Find where the given text appears and provide that cell's center as (x, y) coordinate. 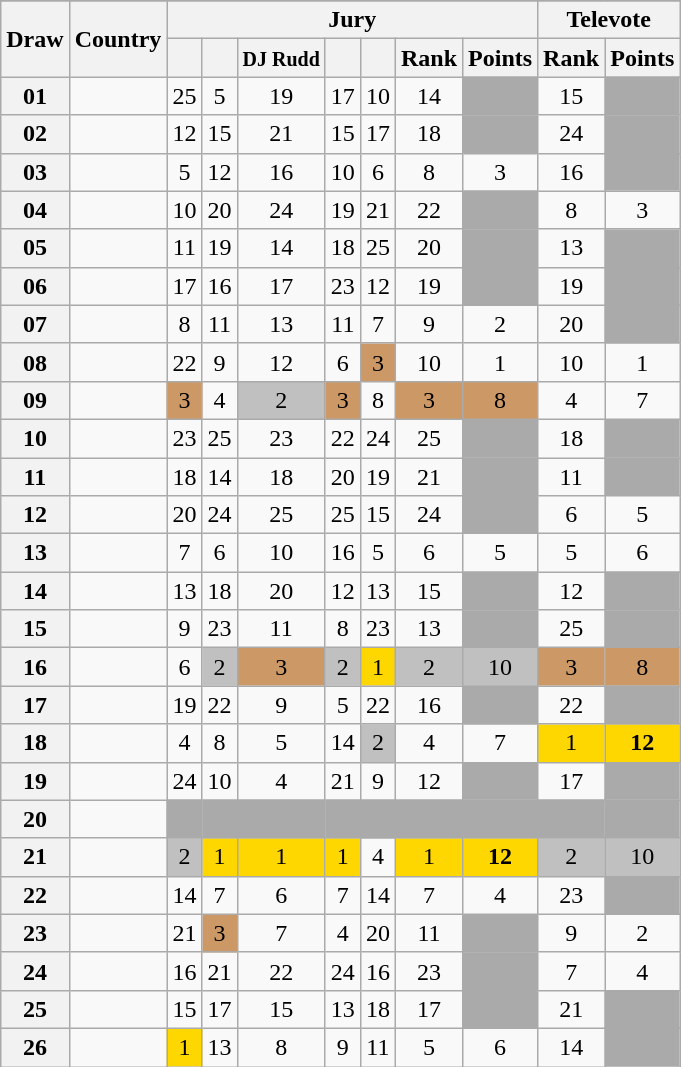
Televote (609, 20)
Jury (352, 20)
07 (35, 324)
04 (35, 210)
26 (35, 1047)
05 (35, 248)
08 (35, 362)
03 (35, 172)
Country (118, 39)
06 (35, 286)
09 (35, 400)
DJ Rudd (281, 58)
Draw (35, 39)
01 (35, 96)
02 (35, 134)
